Extract the [x, y] coordinate from the center of the cell holding the provided text.  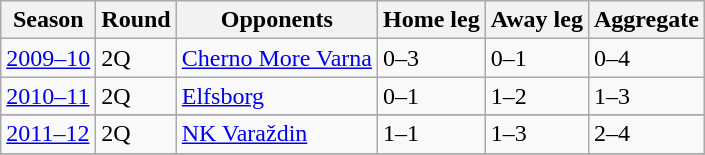
NK Varaždin [276, 134]
2010–11 [48, 96]
1–1 [431, 134]
Opponents [276, 20]
Home leg [431, 20]
Cherno More Varna [276, 58]
Away leg [536, 20]
Round [136, 20]
1–2 [536, 96]
2–4 [646, 134]
Aggregate [646, 20]
0–3 [431, 58]
0–4 [646, 58]
Elfsborg [276, 96]
2009–10 [48, 58]
Season [48, 20]
2011–12 [48, 134]
